Identify which cell holds the provided text, then report its [X, Y] central coordinate. 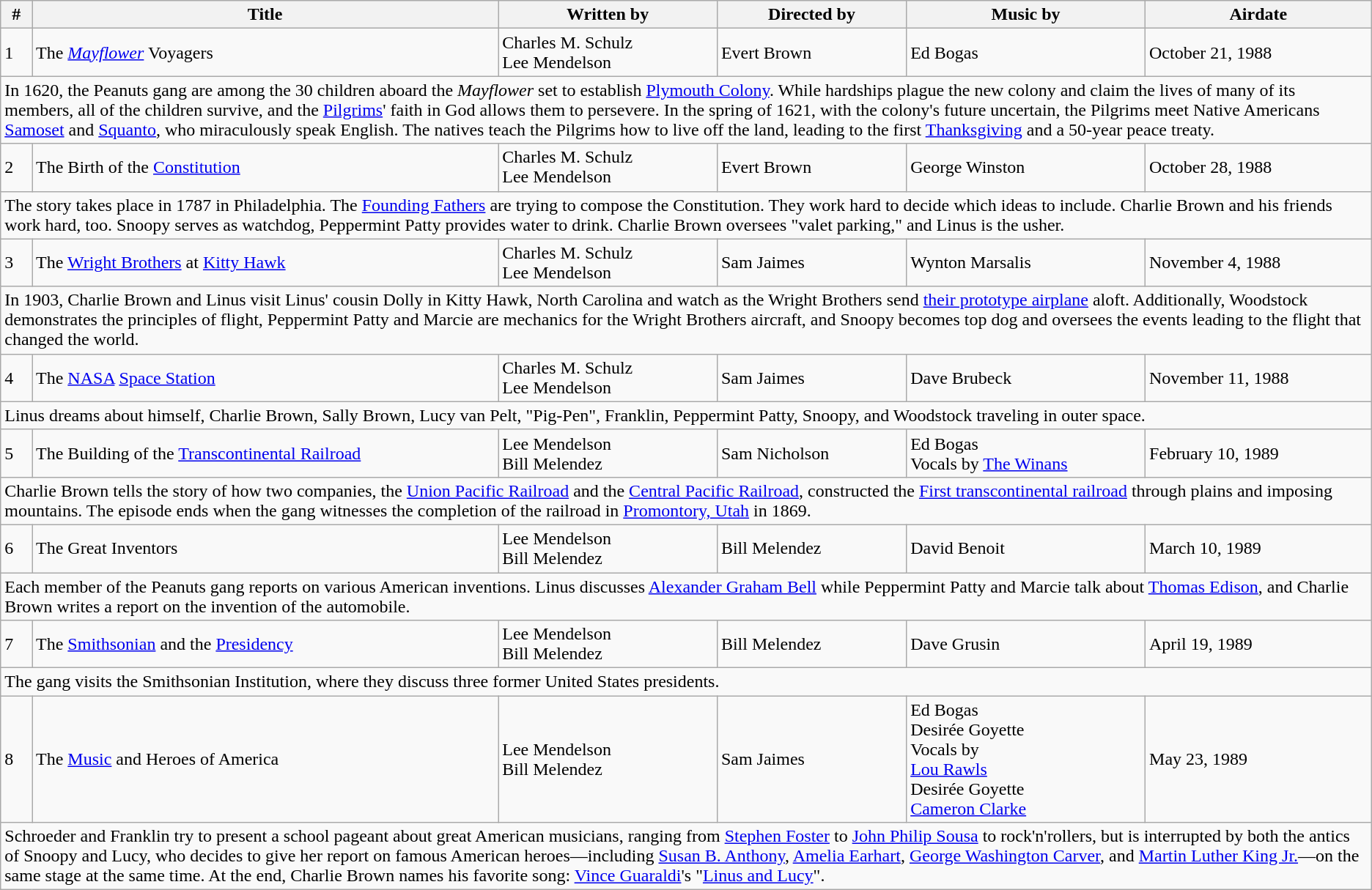
The Mayflower Voyagers [265, 53]
The Building of the Transcontinental Railroad [265, 453]
October 28, 1988 [1259, 167]
7 [16, 645]
4 [16, 378]
The Music and Heroes of America [265, 759]
2 [16, 167]
May 23, 1989 [1259, 759]
Ed BogasVocals by The Winans [1026, 453]
February 10, 1989 [1259, 453]
6 [16, 548]
October 21, 1988 [1259, 53]
The Birth of the Constitution [265, 167]
April 19, 1989 [1259, 645]
Music by [1026, 15]
# [16, 15]
Ed BogasDesirée GoyetteVocals byLou RawlsDesirée GoyetteCameron Clarke [1026, 759]
The gang visits the Smithsonian Institution, where they discuss three former United States presidents. [686, 682]
8 [16, 759]
March 10, 1989 [1259, 548]
The Wright Brothers at Kitty Hawk [265, 262]
The Smithsonian and the Presidency [265, 645]
Sam Nicholson [811, 453]
November 4, 1988 [1259, 262]
David Benoit [1026, 548]
Dave Brubeck [1026, 378]
Wynton Marsalis [1026, 262]
George Winston [1026, 167]
Ed Bogas [1026, 53]
Directed by [811, 15]
Title [265, 15]
Airdate [1259, 15]
3 [16, 262]
1 [16, 53]
5 [16, 453]
The Great Inventors [265, 548]
The NASA Space Station [265, 378]
November 11, 1988 [1259, 378]
Written by [608, 15]
Dave Grusin [1026, 645]
